Detect which cell encompasses the target text, then output its (X, Y) center coordinate. 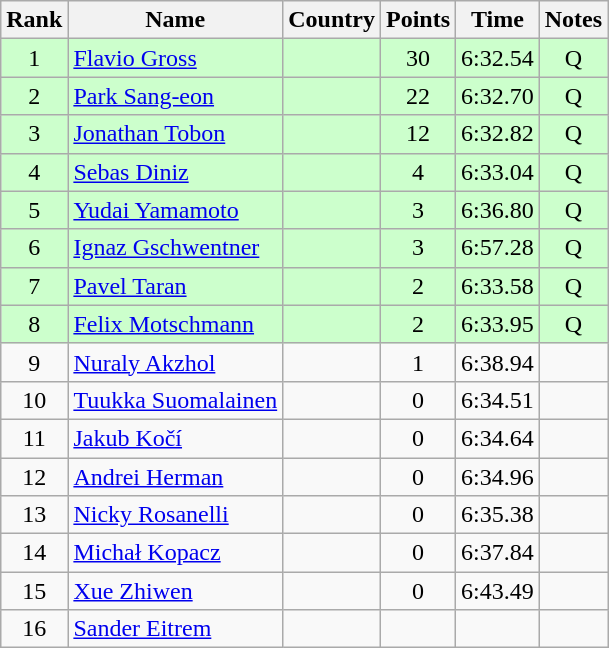
6:32.70 (498, 96)
14 (34, 553)
6:37.84 (498, 553)
Pavel Taran (176, 286)
9 (34, 362)
6:38.94 (498, 362)
Country (332, 20)
6:33.04 (498, 172)
13 (34, 515)
22 (418, 96)
6 (34, 248)
6:33.95 (498, 324)
Park Sang-eon (176, 96)
7 (34, 286)
Xue Zhiwen (176, 591)
Rank (34, 20)
Nicky Rosanelli (176, 515)
16 (34, 629)
Jakub Kočí (176, 438)
6:34.96 (498, 477)
Yudai Yamamoto (176, 210)
30 (418, 58)
Tuukka Suomalainen (176, 400)
5 (34, 210)
Sander Eitrem (176, 629)
6:34.64 (498, 438)
15 (34, 591)
8 (34, 324)
Notes (573, 20)
Felix Motschmann (176, 324)
Sebas Diniz (176, 172)
6:36.80 (498, 210)
6:43.49 (498, 591)
Flavio Gross (176, 58)
Andrei Herman (176, 477)
Points (418, 20)
6:35.38 (498, 515)
Jonathan Tobon (176, 134)
6:57.28 (498, 248)
Time (498, 20)
6:32.82 (498, 134)
6:32.54 (498, 58)
Name (176, 20)
6:33.58 (498, 286)
Nuraly Akzhol (176, 362)
Michał Kopacz (176, 553)
6:34.51 (498, 400)
10 (34, 400)
Ignaz Gschwentner (176, 248)
11 (34, 438)
